Determine the (X, Y) coordinate at the center of the cell enclosing the given text.  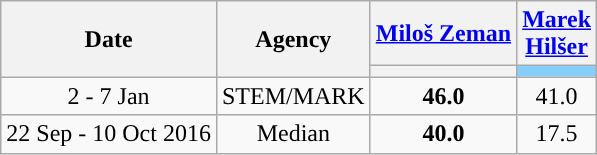
STEM/MARK (293, 96)
41.0 (557, 96)
46.0 (443, 96)
Marek Hilšer (557, 34)
40.0 (443, 134)
22 Sep - 10 Oct 2016 (109, 134)
Agency (293, 39)
17.5 (557, 134)
Miloš Zeman (443, 34)
Median (293, 134)
Date (109, 39)
2 - 7 Jan (109, 96)
